Locate the cell with the specified text and output its [X, Y] center coordinate. 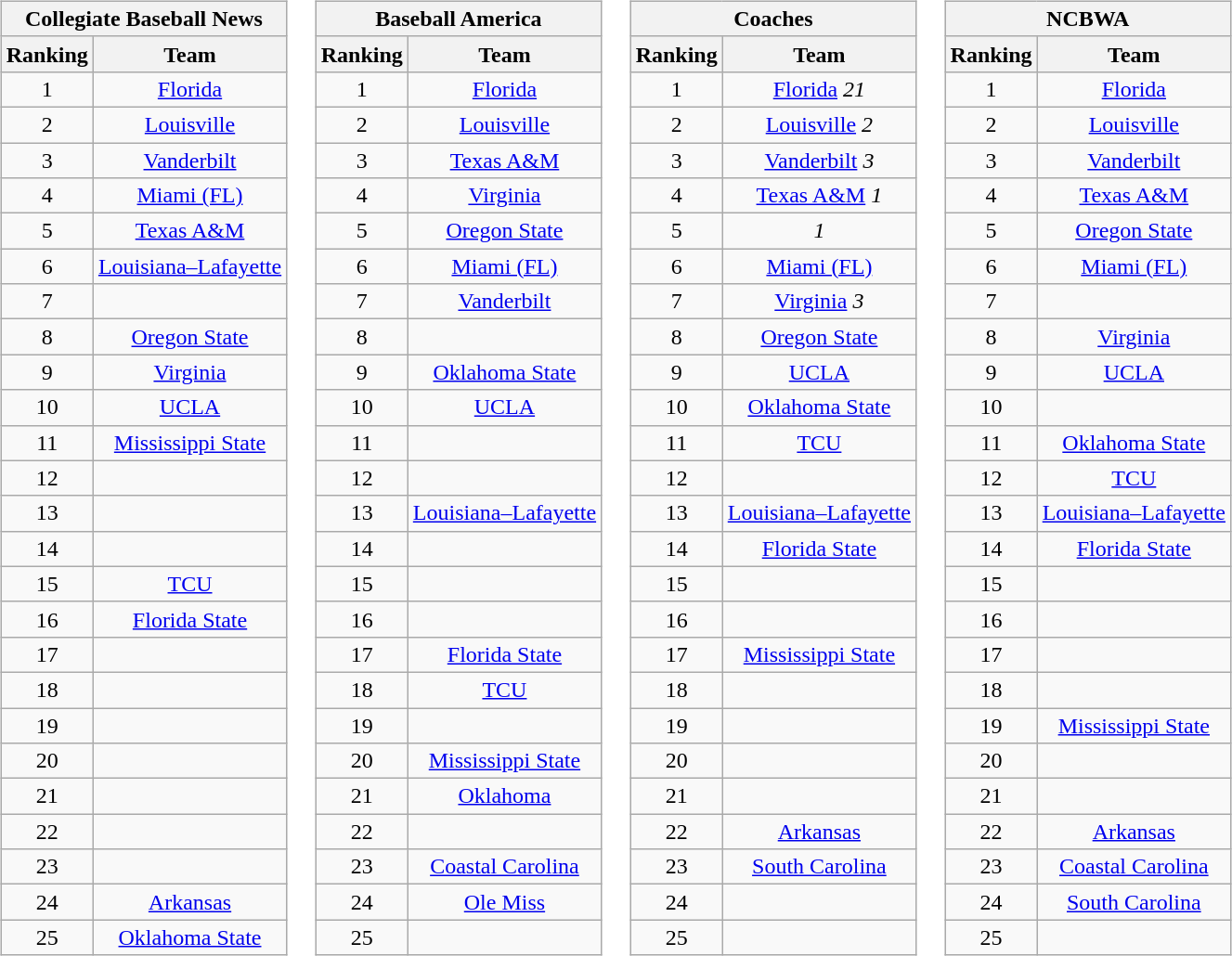
Baseball America [459, 19]
Virginia 3 [819, 302]
Florida 21 [819, 89]
Texas A&M 1 [819, 196]
Coaches [772, 19]
Vanderbilt 3 [819, 161]
Ole Miss [504, 902]
Collegiate Baseball News [143, 19]
Oklahoma [504, 796]
NCBWA [1088, 19]
Louisville 2 [819, 124]
